Return (X, Y) of the center of cell containing provided text 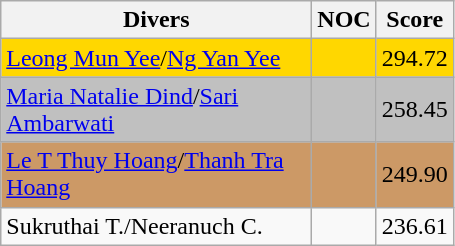
258.45 (414, 110)
NOC (344, 20)
Divers (156, 20)
Le T Thuy Hoang/Thanh Tra Hoang (156, 174)
Maria Natalie Dind/Sari Ambarwati (156, 110)
249.90 (414, 174)
Leong Mun Yee/Ng Yan Yee (156, 58)
Score (414, 20)
236.61 (414, 226)
Sukruthai T./Neeranuch C. (156, 226)
294.72 (414, 58)
